For the text-containing cell, return its midpoint in [X, Y] coordinate format. 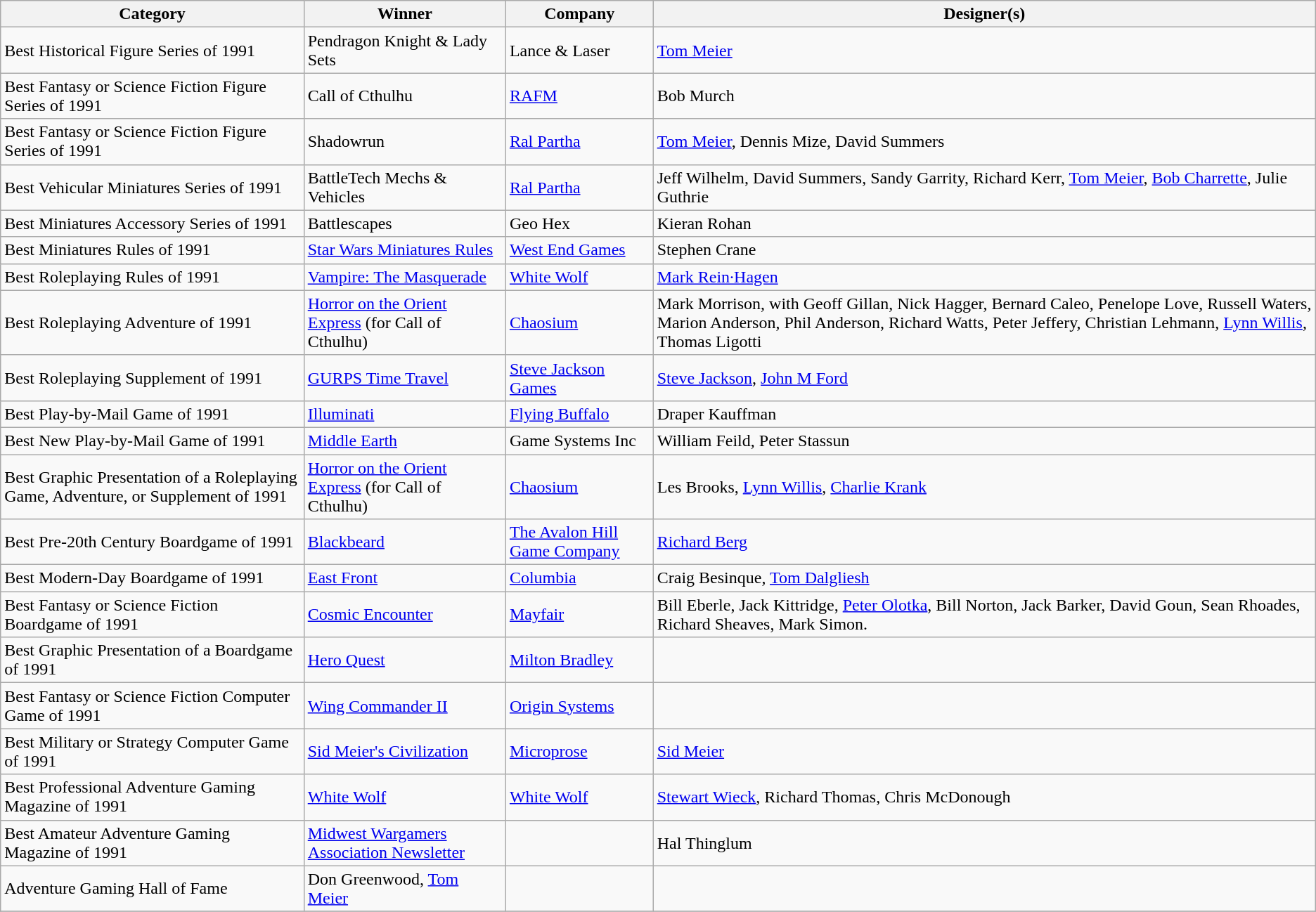
Vampire: The Masquerade [405, 277]
Stewart Wieck, Richard Thomas, Chris McDonough [984, 797]
Shadowrun [405, 142]
Sid Meier [984, 752]
Richard Berg [984, 542]
Best Fantasy or Science Fiction Computer Game of 1991 [152, 705]
Best Roleplaying Supplement of 1991 [152, 378]
Best Miniatures Rules of 1991 [152, 250]
Best New Play-by-Mail Game of 1991 [152, 441]
William Feild, Peter Stassun [984, 441]
RAFM [579, 96]
Best Vehicular Miniatures Series of 1991 [152, 187]
Steve Jackson, John M Ford [984, 378]
Illuminati [405, 414]
Best Professional Adventure Gaming Magazine of 1991 [152, 797]
BattleTech Mechs & Vehicles [405, 187]
Pendragon Knight & Lady Sets [405, 51]
Game Systems Inc [579, 441]
Tom Meier [984, 51]
Microprose [579, 752]
Adventure Gaming Hall of Fame [152, 888]
Hal Thinglum [984, 843]
Best Play-by-Mail Game of 1991 [152, 414]
Midwest Wargamers Association Newsletter [405, 843]
East Front [405, 578]
Craig Besinque, Tom Dalgliesh [984, 578]
Winner [405, 14]
Category [152, 14]
West End Games [579, 250]
Sid Meier's Civilization [405, 752]
Bill Eberle, Jack Kittridge, Peter Olotka, Bill Norton, Jack Barker, David Goun, Sean Rhoades, Richard Sheaves, Mark Simon. [984, 614]
Kieran Rohan [984, 223]
Best Amateur Adventure Gaming Magazine of 1991 [152, 843]
Milton Bradley [579, 660]
Draper Kauffman [984, 414]
Mayfair [579, 614]
GURPS Time Travel [405, 378]
Columbia [579, 578]
Company [579, 14]
Designer(s) [984, 14]
Steve Jackson Games [579, 378]
Tom Meier, Dennis Mize, David Summers [984, 142]
Geo Hex [579, 223]
Best Modern-Day Boardgame of 1991 [152, 578]
Best Pre-20th Century Boardgame of 1991 [152, 542]
Don Greenwood, Tom Meier [405, 888]
Hero Quest [405, 660]
Stephen Crane [984, 250]
Mark Rein·Hagen [984, 277]
Call of Cthulhu [405, 96]
Wing Commander II [405, 705]
Best Military or Strategy Computer Game of 1991 [152, 752]
Best Fantasy or Science Fiction Boardgame of 1991 [152, 614]
Best Graphic Presentation of a Roleplaying Game, Adventure, or Supplement of 1991 [152, 486]
Star Wars Miniatures Rules [405, 250]
Lance & Laser [579, 51]
The Avalon Hill Game Company [579, 542]
Les Brooks, Lynn Willis, Charlie Krank [984, 486]
Best Graphic Presentation of a Boardgame of 1991 [152, 660]
Jeff Wilhelm, David Summers, Sandy Garrity, Richard Kerr, Tom Meier, Bob Charrette, Julie Guthrie [984, 187]
Battlescapes [405, 223]
Best Roleplaying Adventure of 1991 [152, 323]
Best Roleplaying Rules of 1991 [152, 277]
Flying Buffalo [579, 414]
Middle Earth [405, 441]
Origin Systems [579, 705]
Best Miniatures Accessory Series of 1991 [152, 223]
Cosmic Encounter [405, 614]
Blackbeard [405, 542]
Best Historical Figure Series of 1991 [152, 51]
Bob Murch [984, 96]
